Pinpoint the cell where the given text exists, returning its [X, Y] midpoint coordinate. 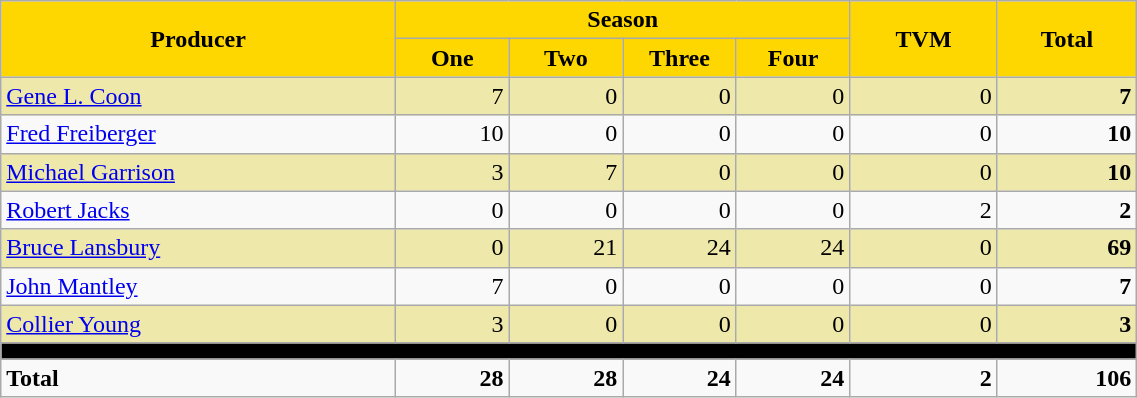
Fred Freiberger [198, 134]
Bruce Lansbury [198, 248]
Three [680, 58]
TVM [924, 39]
John Mantley [198, 286]
Two [566, 58]
Collier Young [198, 324]
Michael Garrison [198, 172]
21 [566, 248]
Producer [198, 39]
69 [1067, 248]
Gene L. Coon [198, 96]
Season [622, 20]
Four [793, 58]
106 [1067, 378]
One [452, 58]
Robert Jacks [198, 210]
